Scan for the cell matching the given text and deliver its (X, Y) coordinate at center. 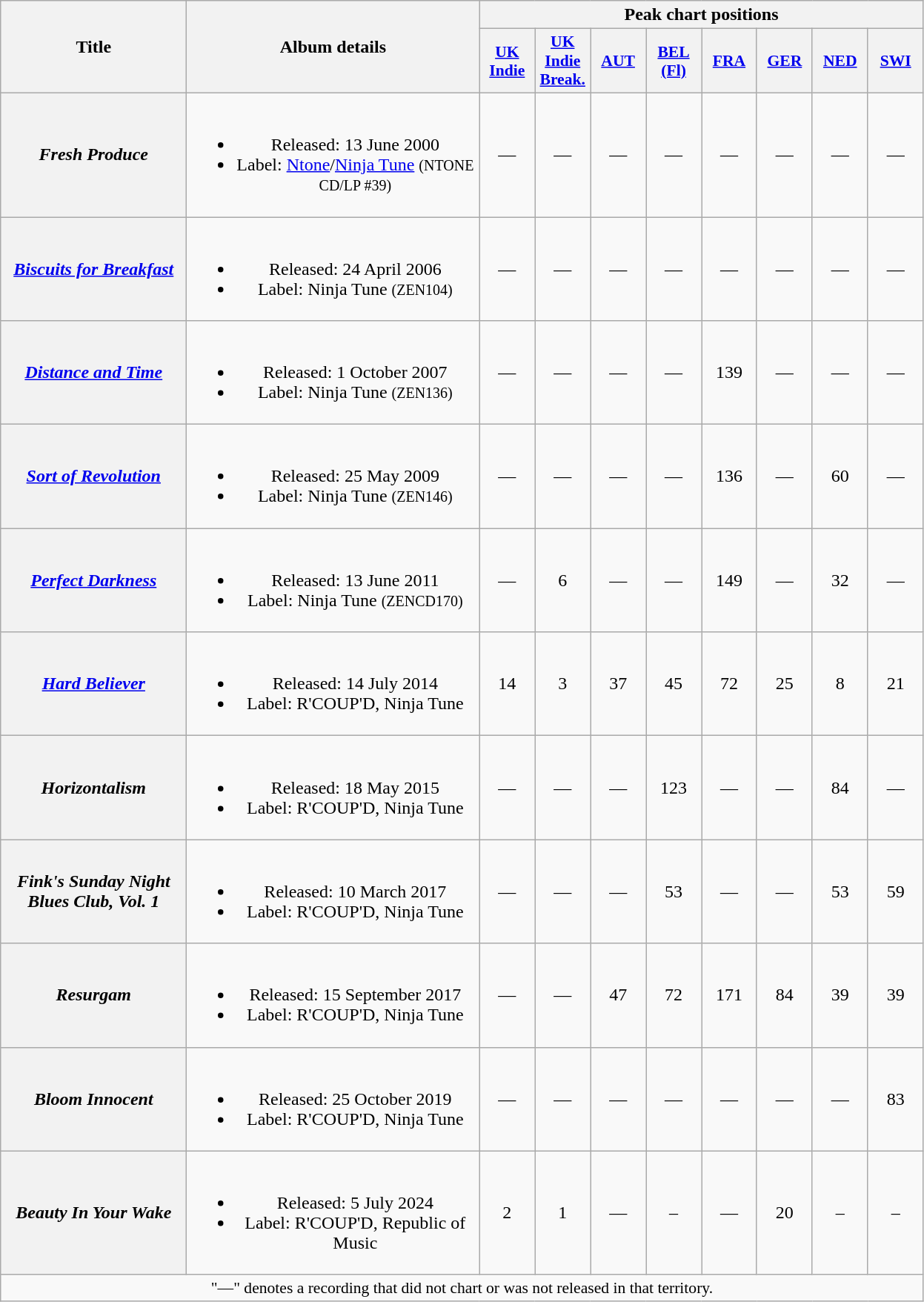
AUT (618, 61)
139 (729, 373)
BEL (Fl) (674, 61)
Resurgam (93, 995)
Bloom Innocent (93, 1099)
32 (840, 580)
Hard Believer (93, 684)
Released: 15 September 2017Label: R'COUP'D, Ninja Tune (333, 995)
Released: 24 April 2006Label: Ninja Tune (ZEN104) (333, 268)
NED (840, 61)
Released: 10 March 2017Label: R'COUP'D, Ninja Tune (333, 891)
Released: 25 October 2019Label: R'COUP'D, Ninja Tune (333, 1099)
GER (784, 61)
149 (729, 580)
Released: 18 May 2015Label: R'COUP'D, Ninja Tune (333, 788)
Title (93, 47)
Released: 14 July 2014Label: R'COUP'D, Ninja Tune (333, 684)
Released: 13 June 2000Label: Ntone/Ninja Tune (NTONE CD/LP #39) (333, 154)
Released: 5 July 2024Label: R'COUP'D, Republic of Music (333, 1212)
Distance and Time (93, 373)
Released: 25 May 2009Label: Ninja Tune (ZEN146) (333, 476)
171 (729, 995)
Beauty In Your Wake (93, 1212)
Fink's Sunday Night Blues Club, Vol. 1 (93, 891)
45 (674, 684)
2 (507, 1212)
6 (563, 580)
59 (895, 891)
123 (674, 788)
"—" denotes a recording that did not chart or was not released in that territory. (462, 1288)
47 (618, 995)
Perfect Darkness (93, 580)
83 (895, 1099)
Fresh Produce (93, 154)
UKIndieBreak. (563, 61)
UKIndie (507, 61)
1 (563, 1212)
60 (840, 476)
14 (507, 684)
8 (840, 684)
SWI (895, 61)
37 (618, 684)
Album details (333, 47)
Peak chart positions (701, 15)
Sort of Revolution (93, 476)
25 (784, 684)
136 (729, 476)
3 (563, 684)
Released: 1 October 2007Label: Ninja Tune (ZEN136) (333, 373)
Horizontalism (93, 788)
Released: 13 June 2011Label: Ninja Tune (ZENCD170) (333, 580)
20 (784, 1212)
FRA (729, 61)
Biscuits for Breakfast (93, 268)
21 (895, 684)
